Extract the [x, y] coordinate from the center of the cell holding the provided text.  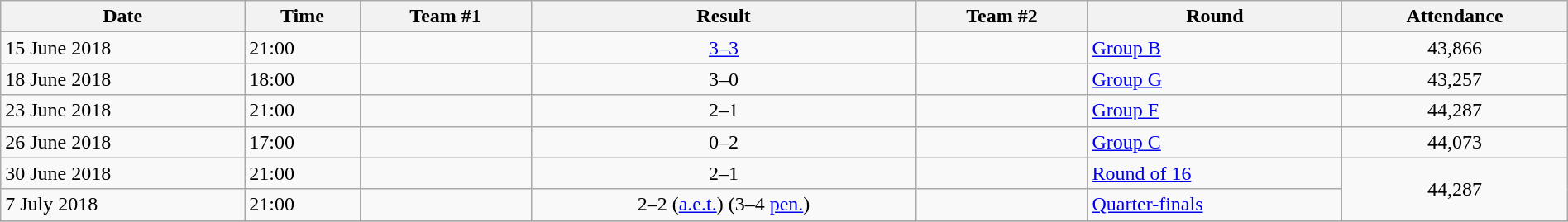
Group B [1215, 48]
Time [303, 17]
44,073 [1455, 142]
Team #1 [445, 17]
3–3 [724, 48]
Attendance [1455, 17]
18 June 2018 [122, 79]
0–2 [724, 142]
26 June 2018 [122, 142]
23 June 2018 [122, 111]
Quarter-finals [1215, 205]
3–0 [724, 79]
Team #2 [1002, 17]
17:00 [303, 142]
Result [724, 17]
Group C [1215, 142]
18:00 [303, 79]
30 June 2018 [122, 173]
15 June 2018 [122, 48]
7 July 2018 [122, 205]
2–2 (a.e.t.) (3–4 pen.) [724, 205]
Round of 16 [1215, 173]
Date [122, 17]
Group F [1215, 111]
Round [1215, 17]
43,866 [1455, 48]
Group G [1215, 79]
43,257 [1455, 79]
